Return (x, y) of the center of cell containing provided text 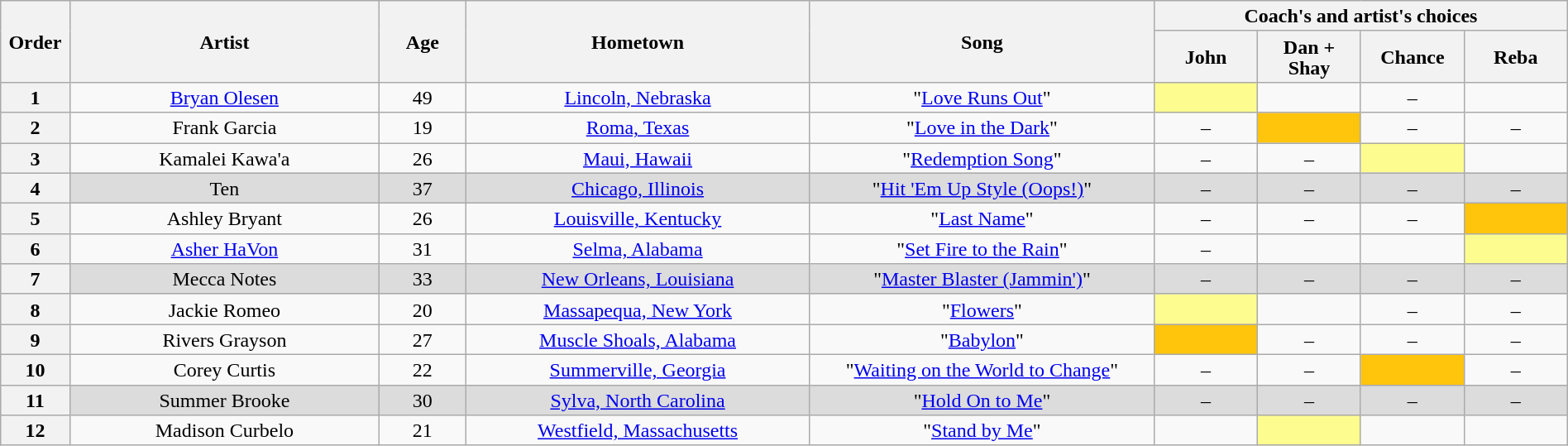
"Babylon" (982, 339)
Corey Curtis (225, 369)
Bryan Olesen (225, 98)
12 (35, 430)
Asher HaVon (225, 248)
"Waiting on the World to Change" (982, 369)
Muscle Shoals, Alabama (638, 339)
Dan + Shay (1310, 56)
"Love in the Dark" (982, 127)
Song (982, 41)
Artist (225, 41)
Roma, Texas (638, 127)
30 (423, 400)
"Hit 'Em Up Style (Oops!)" (982, 189)
Lincoln, Nebraska (638, 98)
Order (35, 41)
Louisville, Kentucky (638, 218)
49 (423, 98)
Rivers Grayson (225, 339)
Chicago, Illinois (638, 189)
"Stand by Me" (982, 430)
Coach's and artist's choices (1361, 17)
"Love Runs Out" (982, 98)
"Set Fire to the Rain" (982, 248)
Jackie Romeo (225, 309)
6 (35, 248)
37 (423, 189)
3 (35, 157)
31 (423, 248)
Frank Garcia (225, 127)
Selma, Alabama (638, 248)
Age (423, 41)
"Master Blaster (Jammin')" (982, 280)
Maui, Hawaii (638, 157)
11 (35, 400)
Summer Brooke (225, 400)
Chance (1413, 56)
"Last Name" (982, 218)
7 (35, 280)
Ashley Bryant (225, 218)
10 (35, 369)
New Orleans, Louisiana (638, 280)
2 (35, 127)
5 (35, 218)
19 (423, 127)
John (1206, 56)
Ten (225, 189)
1 (35, 98)
Sylva, North Carolina (638, 400)
27 (423, 339)
21 (423, 430)
"Redemption Song" (982, 157)
9 (35, 339)
Westfield, Massachusetts (638, 430)
22 (423, 369)
"Hold On to Me" (982, 400)
Summerville, Georgia (638, 369)
4 (35, 189)
Reba (1515, 56)
"Flowers" (982, 309)
Madison Curbelo (225, 430)
Massapequa, New York (638, 309)
20 (423, 309)
Kamalei Kawa'a (225, 157)
33 (423, 280)
8 (35, 309)
Mecca Notes (225, 280)
Hometown (638, 41)
